Pinpoint the cell where the given text exists, returning its (X, Y) midpoint coordinate. 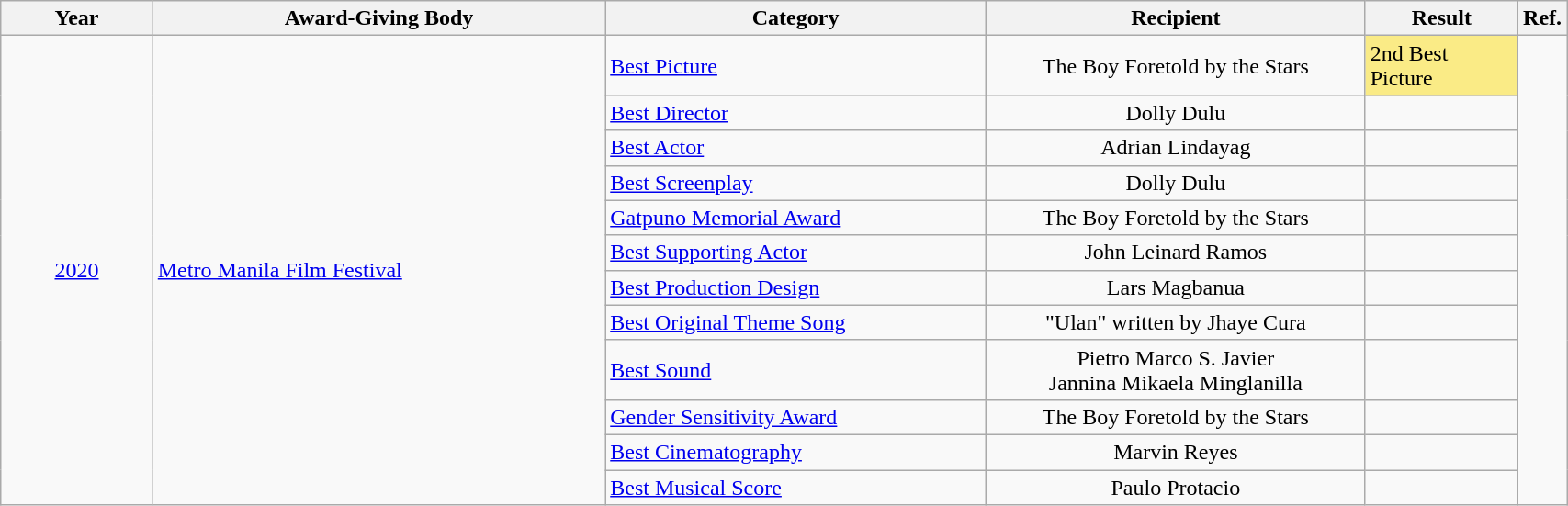
Best Picture (795, 66)
Best Production Design (795, 287)
Best Screenplay (795, 183)
Award-Giving Body (378, 18)
2nd Best Picture (1441, 66)
Result (1441, 18)
Best Director (795, 113)
Best Sound (795, 369)
Recipient (1176, 18)
"Ulan" written by Jhaye Cura (1176, 322)
Lars Magbanua (1176, 287)
Best Actor (795, 148)
John Leinard Ramos (1176, 253)
Best Cinematography (795, 452)
Paulo Protacio (1176, 488)
2020 (77, 270)
Best Musical Score (795, 488)
Adrian Lindayag (1176, 148)
Gender Sensitivity Award (795, 417)
Best Supporting Actor (795, 253)
Year (77, 18)
Ref. (1543, 18)
Marvin Reyes (1176, 452)
Gatpuno Memorial Award (795, 218)
Pietro Marco S. JavierJannina Mikaela Minglanilla (1176, 369)
Metro Manila Film Festival (378, 270)
Category (795, 18)
Best Original Theme Song (795, 322)
